Identify which cell holds the provided text, then report its (x, y) central coordinate. 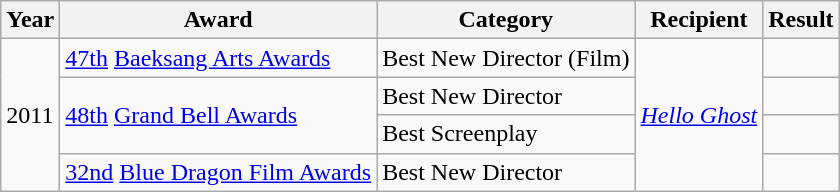
48th Grand Bell Awards (218, 115)
Best Screenplay (506, 134)
Result (801, 20)
Recipient (699, 20)
Category (506, 20)
Hello Ghost (699, 115)
47th Baeksang Arts Awards (218, 58)
Best New Director (Film) (506, 58)
2011 (30, 115)
Year (30, 20)
Award (218, 20)
32nd Blue Dragon Film Awards (218, 172)
